Scan for the cell matching the given text and deliver its [X, Y] coordinate at center. 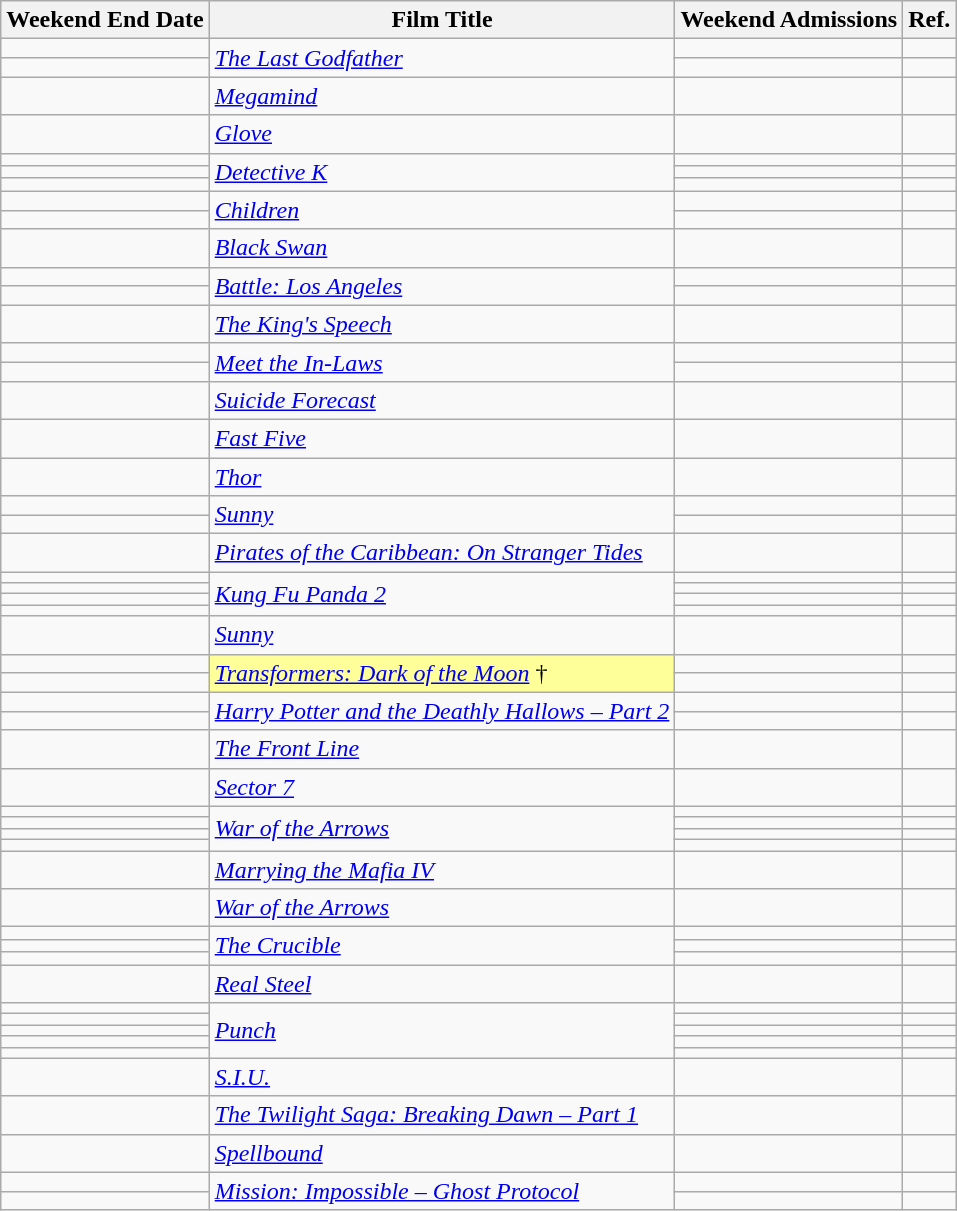
Fast Five [442, 438]
Sector 7 [442, 787]
Megamind [442, 96]
Black Swan [442, 248]
S.I.U. [442, 1077]
Detective K [442, 172]
Suicide Forecast [442, 400]
Children [442, 210]
Punch [442, 1030]
Transformers: Dark of the Moon † [442, 673]
Spellbound [442, 1153]
Thor [442, 477]
Weekend Admissions [789, 20]
Marrying the Mafia IV [442, 869]
Meet the In-Laws [442, 362]
The Twilight Saga: Breaking Dawn – Part 1 [442, 1115]
The Crucible [442, 946]
The King's Speech [442, 324]
Pirates of the Caribbean: On Stranger Tides [442, 553]
Harry Potter and the Deathly Hallows – Part 2 [442, 711]
Kung Fu Panda 2 [442, 594]
Battle: Los Angeles [442, 286]
The Front Line [442, 749]
Glove [442, 134]
Weekend End Date [105, 20]
Ref. [930, 20]
The Last Godfather [442, 58]
Mission: Impossible – Ghost Protocol [442, 1191]
Film Title [442, 20]
Real Steel [442, 984]
